Provide the [x, y] coordinate of the cell's center where the given text is located.  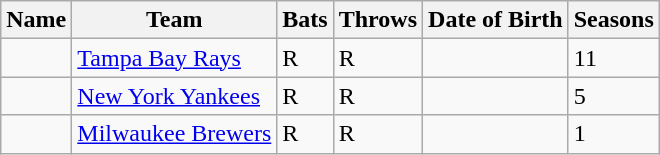
Date of Birth [496, 20]
Team [174, 20]
Milwaukee Brewers [174, 134]
5 [614, 96]
Throws [378, 20]
Bats [305, 20]
11 [614, 58]
1 [614, 134]
Tampa Bay Rays [174, 58]
New York Yankees [174, 96]
Seasons [614, 20]
Name [36, 20]
